From the cell containing the given text, extract its center point as (x, y) coordinate. 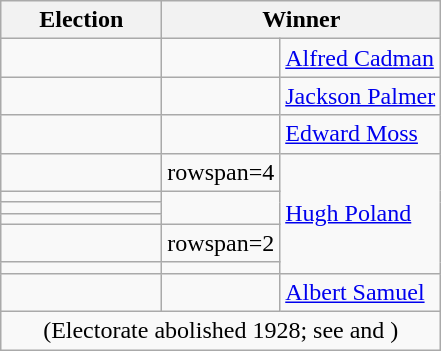
Edward Moss (360, 134)
Election (82, 20)
rowspan=2 (221, 243)
rowspan=4 (221, 172)
Jackson Palmer (360, 96)
Hugh Poland (360, 213)
Winner (302, 20)
Alfred Cadman (360, 58)
(Electorate abolished 1928; see and ) (221, 330)
Albert Samuel (360, 292)
